Scan for the cell matching the given text and deliver its [x, y] coordinate at center. 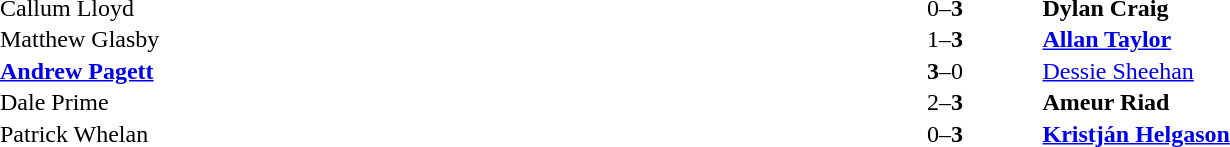
2–3 [944, 103]
1–3 [944, 39]
3–0 [944, 71]
